Output the [x, y] coordinate of the center of the cell containing the given text.  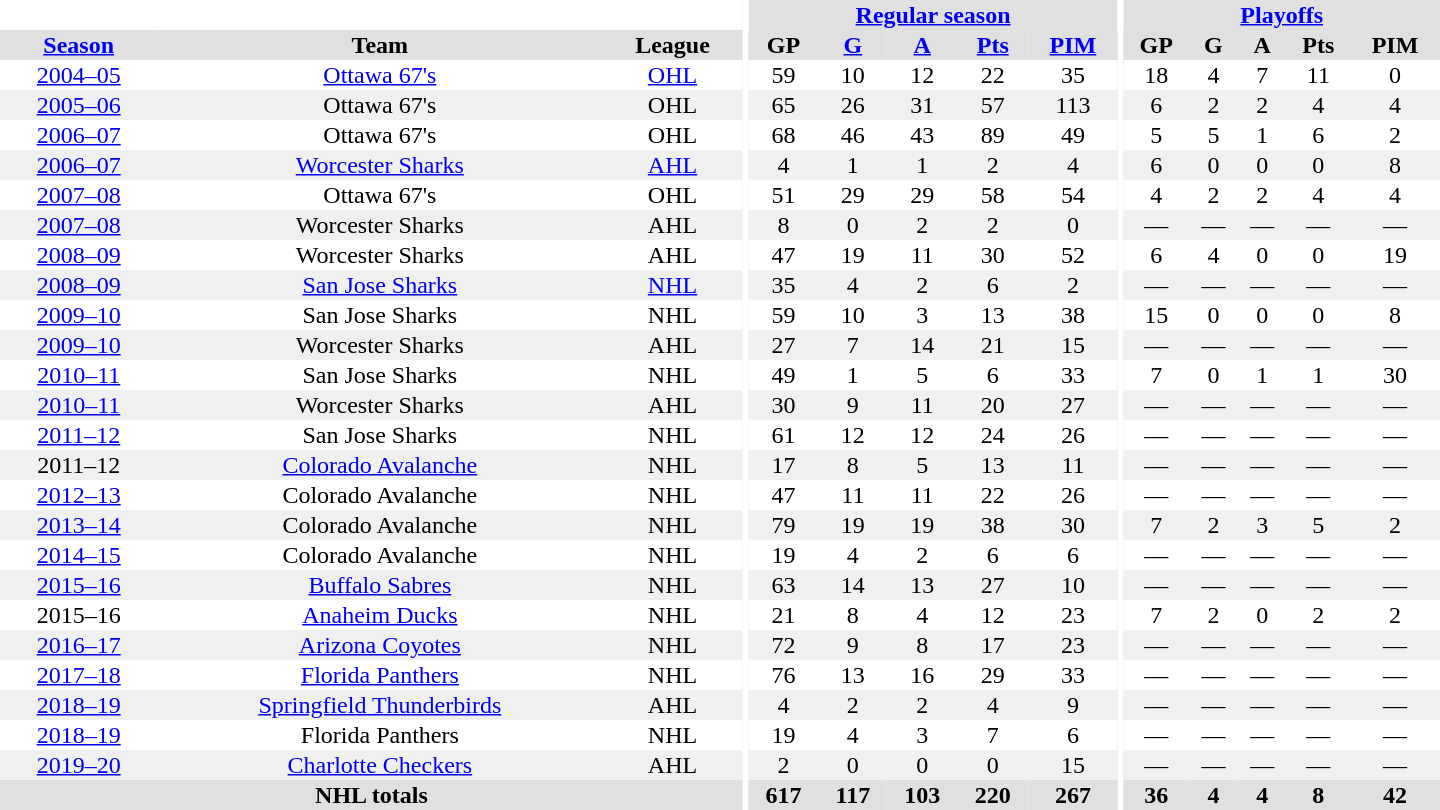
Charlotte Checkers [380, 765]
58 [992, 195]
220 [992, 795]
Team [380, 45]
Anaheim Ducks [380, 615]
46 [853, 135]
2005–06 [78, 105]
31 [922, 105]
2017–18 [78, 675]
2014–15 [78, 555]
Buffalo Sabres [380, 585]
43 [922, 135]
2013–14 [78, 525]
20 [992, 405]
36 [1156, 795]
57 [992, 105]
Springfield Thunderbirds [380, 705]
65 [784, 105]
24 [992, 435]
2012–13 [78, 495]
52 [1073, 255]
79 [784, 525]
267 [1073, 795]
72 [784, 645]
2019–20 [78, 765]
117 [853, 795]
Season [78, 45]
51 [784, 195]
Arizona Coyotes [380, 645]
89 [992, 135]
League [672, 45]
Regular season [933, 15]
42 [1395, 795]
NHL totals [372, 795]
16 [922, 675]
103 [922, 795]
54 [1073, 195]
68 [784, 135]
2016–17 [78, 645]
2004–05 [78, 75]
76 [784, 675]
617 [784, 795]
18 [1156, 75]
63 [784, 585]
113 [1073, 105]
61 [784, 435]
Playoffs [1282, 15]
